Pinpoint the cell where the given text exists, returning its [X, Y] midpoint coordinate. 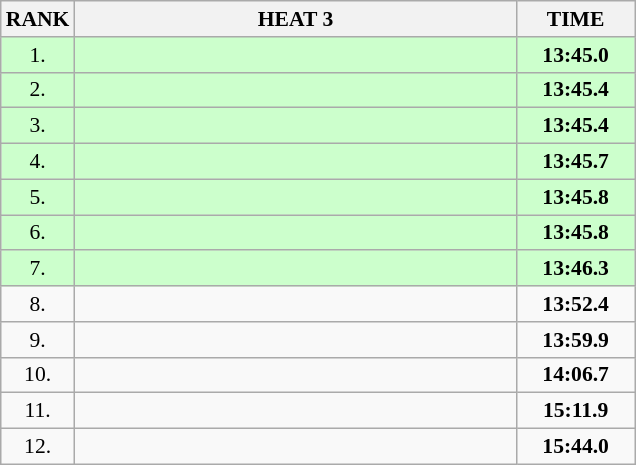
1. [38, 55]
15:44.0 [576, 447]
13:45.7 [576, 162]
6. [38, 233]
15:11.9 [576, 411]
2. [38, 90]
9. [38, 340]
13:52.4 [576, 304]
5. [38, 197]
8. [38, 304]
HEAT 3 [295, 19]
RANK [38, 19]
11. [38, 411]
12. [38, 447]
7. [38, 269]
13:59.9 [576, 340]
14:06.7 [576, 375]
13:45.0 [576, 55]
13:46.3 [576, 269]
4. [38, 162]
TIME [576, 19]
10. [38, 375]
3. [38, 126]
